Return [X, Y] of the center of cell containing provided text 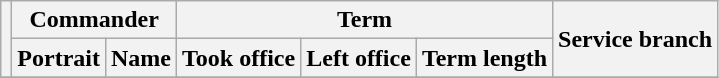
Term length [484, 58]
Commander [94, 20]
Name [140, 58]
Left office [359, 58]
Portrait [59, 58]
Service branch [636, 39]
Term [365, 20]
Took office [239, 58]
